Output the [X, Y] coordinate of the center of the cell containing the given text.  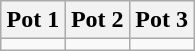
Pot 2 [97, 20]
Pot 1 [33, 20]
Pot 3 [161, 20]
